Return [X, Y] of the center of cell containing provided text 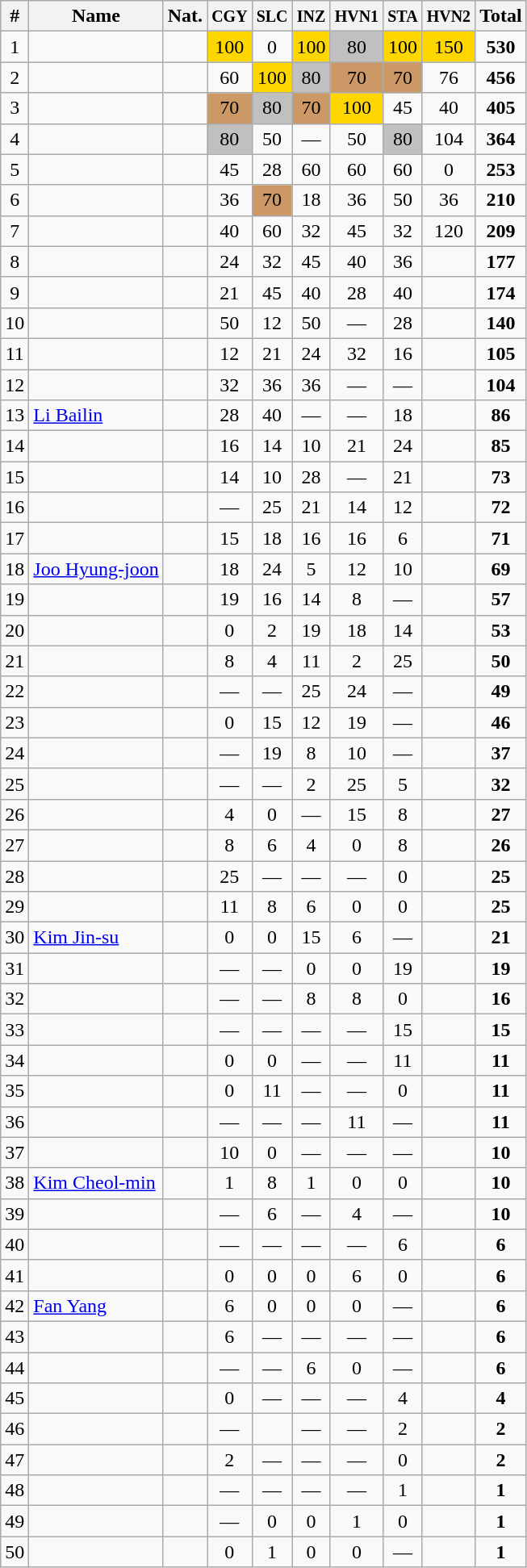
71 [501, 538]
33 [15, 1030]
53 [501, 630]
STA [403, 16]
3 [15, 108]
HVN1 [357, 16]
150 [449, 47]
253 [501, 169]
Joo Hyung-joon [96, 569]
Kim Jin-su [96, 938]
405 [501, 108]
43 [15, 1336]
17 [15, 538]
456 [501, 77]
31 [15, 968]
86 [501, 416]
209 [501, 231]
72 [501, 508]
9 [15, 292]
7 [15, 231]
20 [15, 630]
42 [15, 1306]
57 [501, 600]
210 [501, 200]
47 [15, 1460]
174 [501, 292]
105 [501, 353]
# [15, 16]
48 [15, 1491]
13 [15, 416]
73 [501, 477]
22 [15, 692]
76 [449, 77]
Li Bailin [96, 416]
35 [15, 1091]
140 [501, 323]
Name [96, 16]
41 [15, 1275]
Total [501, 16]
Fan Yang [96, 1306]
HVN2 [449, 16]
530 [501, 47]
Nat. [185, 16]
120 [449, 231]
CGY [230, 16]
30 [15, 938]
29 [15, 907]
INZ [312, 16]
44 [15, 1368]
Kim Cheol-min [96, 1183]
177 [501, 261]
SLC [272, 16]
69 [501, 569]
34 [15, 1060]
85 [501, 446]
364 [501, 139]
38 [15, 1183]
23 [15, 722]
39 [15, 1214]
